Capture the cell that displays the provided text and extract its [X, Y] central coordinate. 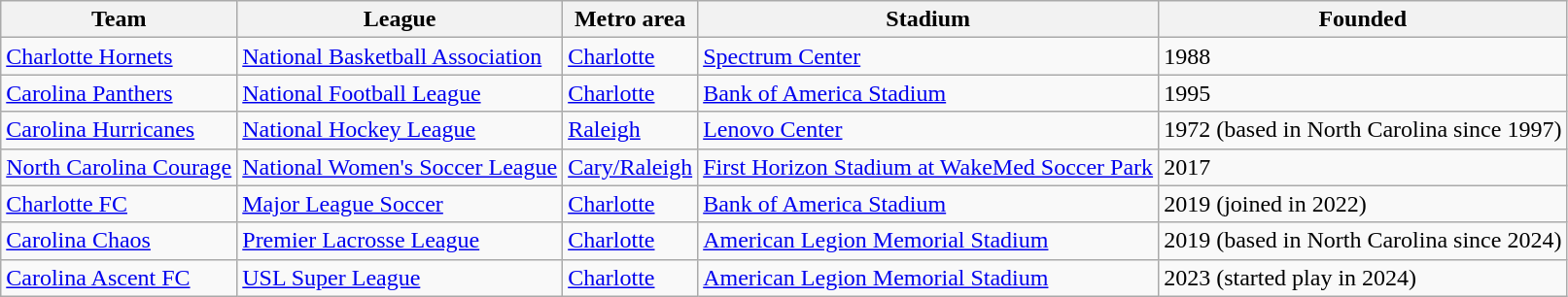
Metro area [630, 19]
Premier Lacrosse League [401, 241]
Carolina Hurricanes [119, 130]
National Basketball Association [401, 56]
Cary/Raleigh [630, 167]
1988 [1363, 56]
League [401, 19]
Founded [1363, 19]
National Hockey League [401, 130]
National Football League [401, 93]
2017 [1363, 167]
Team [119, 19]
Stadium [928, 19]
Carolina Ascent FC [119, 278]
Spectrum Center [928, 56]
Charlotte FC [119, 204]
National Women's Soccer League [401, 167]
Major League Soccer [401, 204]
Carolina Panthers [119, 93]
First Horizon Stadium at WakeMed Soccer Park [928, 167]
2019 (based in North Carolina since 2024) [1363, 241]
Charlotte Hornets [119, 56]
1972 (based in North Carolina since 1997) [1363, 130]
Raleigh [630, 130]
Carolina Chaos [119, 241]
2023 (started play in 2024) [1363, 278]
2019 (joined in 2022) [1363, 204]
USL Super League [401, 278]
1995 [1363, 93]
Lenovo Center [928, 130]
North Carolina Courage [119, 167]
